Locate the cell with the specified text and output its [X, Y] center coordinate. 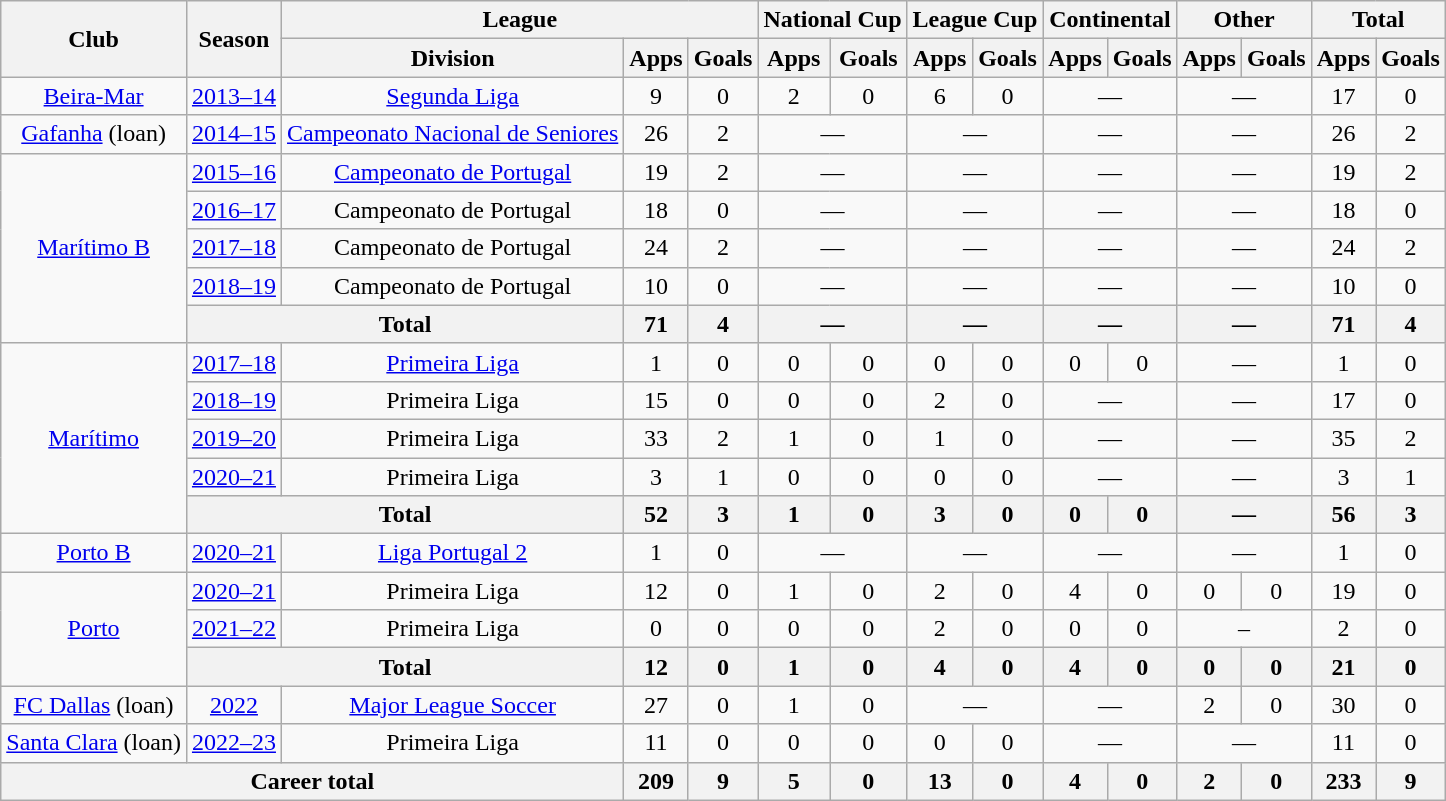
33 [656, 438]
Liga Portugal 2 [452, 553]
27 [656, 705]
Beira-Mar [94, 96]
2015–16 [234, 172]
5 [794, 781]
League Cup [975, 20]
Porto B [94, 553]
Other [1244, 20]
– [1244, 629]
2014–15 [234, 134]
Segunda Liga [452, 96]
Santa Clara (loan) [94, 743]
Major League Soccer [452, 705]
2016–17 [234, 210]
2019–20 [234, 438]
56 [1343, 515]
21 [1343, 667]
30 [1343, 705]
National Cup [832, 20]
Campeonato Nacional de Seniores [452, 134]
Marítimo [94, 438]
2022 [234, 705]
Season [234, 39]
13 [940, 781]
League [519, 20]
Marítimo B [94, 248]
6 [940, 96]
35 [1343, 438]
233 [1343, 781]
Club [94, 39]
209 [656, 781]
15 [656, 400]
Career total [312, 781]
Gafanha (loan) [94, 134]
FC Dallas (loan) [94, 705]
52 [656, 515]
2013–14 [234, 96]
Porto [94, 629]
2021–22 [234, 629]
2022–23 [234, 743]
Division [452, 58]
Continental [1110, 20]
